Return [X, Y] of the center of cell containing provided text 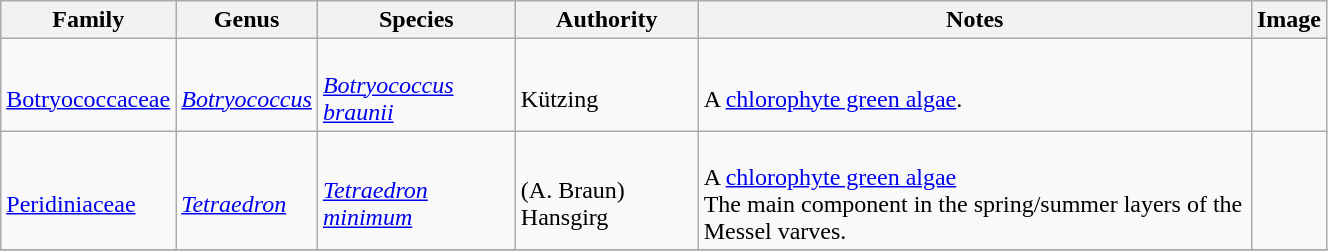
Image [1288, 20]
Botryococcaceae [88, 85]
Kützing [606, 85]
Tetraedron [247, 190]
(A. Braun) Hansgirg [606, 190]
Authority [606, 20]
Tetraedron minimum [416, 190]
Peridiniaceae [88, 190]
A chlorophyte green algae The main component in the spring/summer layers of the Messel varves. [974, 190]
Notes [974, 20]
Family [88, 20]
Botryococcus braunii [416, 85]
Species [416, 20]
Botryococcus [247, 85]
Genus [247, 20]
A chlorophyte green algae. [974, 85]
